Locate the cell with the specified text and output its [X, Y] center coordinate. 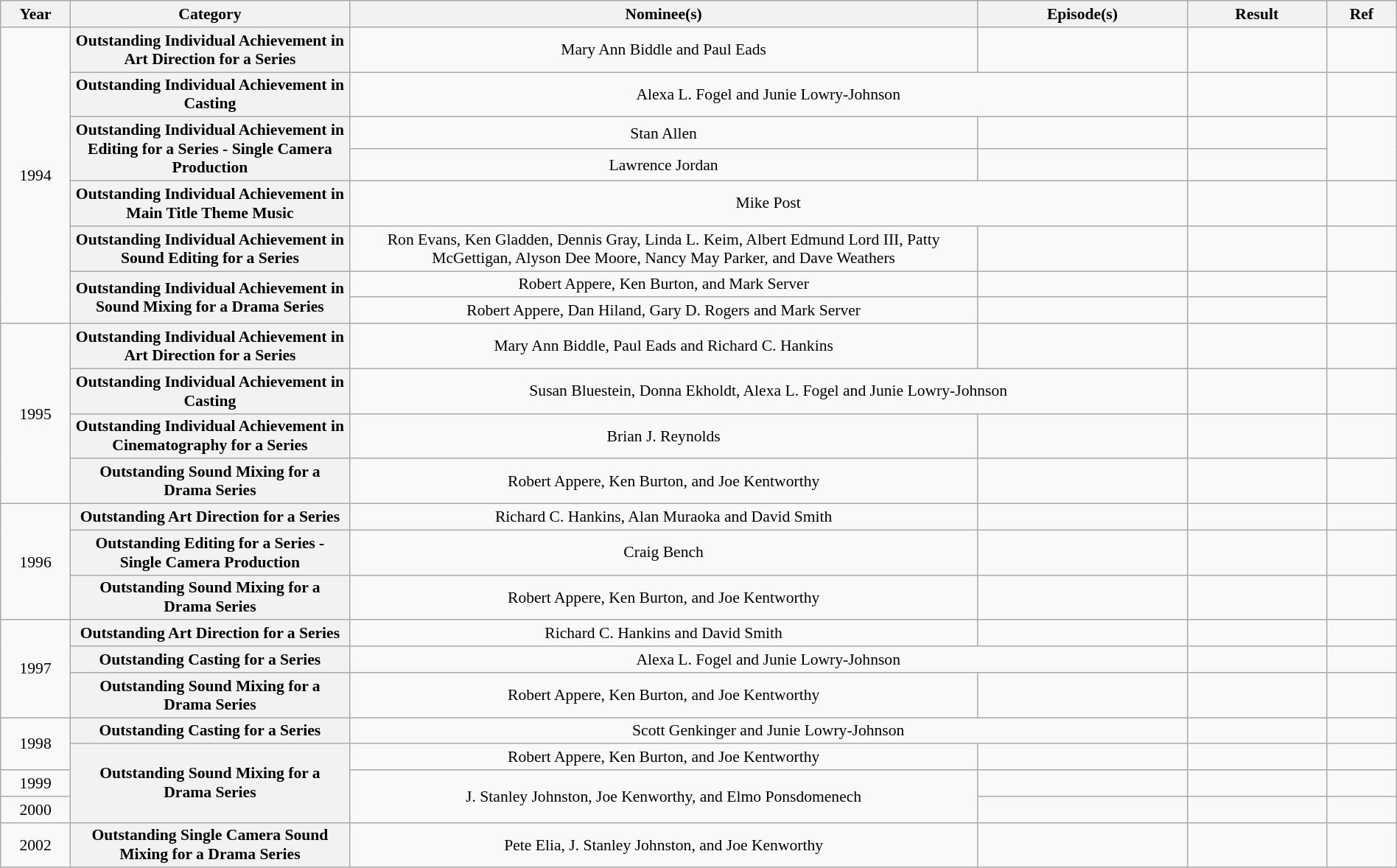
Richard C. Hankins and David Smith [663, 634]
Scott Genkinger and Junie Lowry-Johnson [768, 731]
Mike Post [768, 203]
1998 [35, 744]
Lawrence Jordan [663, 165]
Robert Appere, Dan Hiland, Gary D. Rogers and Mark Server [663, 311]
Mary Ann Biddle, Paul Eads and Richard C. Hankins [663, 346]
Outstanding Individual Achievement in Cinematography for a Series [209, 436]
Brian J. Reynolds [663, 436]
Outstanding Individual Achievement in Main Title Theme Music [209, 203]
Nominee(s) [663, 14]
Outstanding Individual Achievement in Sound Editing for a Series [209, 249]
Ref [1362, 14]
Robert Appere, Ken Burton, and Mark Server [663, 284]
2002 [35, 844]
Episode(s) [1082, 14]
1994 [35, 175]
Year [35, 14]
Category [209, 14]
1995 [35, 413]
J. Stanley Johnston, Joe Kenworthy, and Elmo Ponsdomenech [663, 796]
Outstanding Individual Achievement in Editing for a Series - Single Camera Production [209, 149]
1996 [35, 562]
1997 [35, 669]
Outstanding Single Camera Sound Mixing for a Drama Series [209, 844]
2000 [35, 810]
Craig Bench [663, 553]
Ron Evans, Ken Gladden, Dennis Gray, Linda L. Keim, Albert Edmund Lord III, Patty McGettigan, Alyson Dee Moore, Nancy May Parker, and Dave Weathers [663, 249]
Outstanding Editing for a Series - Single Camera Production [209, 553]
Outstanding Individual Achievement in Sound Mixing for a Drama Series [209, 298]
Susan Bluestein, Donna Ekholdt, Alexa L. Fogel and Junie Lowry-Johnson [768, 391]
Stan Allen [663, 133]
1999 [35, 783]
Mary Ann Biddle and Paul Eads [663, 50]
Richard C. Hankins, Alan Muraoka and David Smith [663, 517]
Result [1257, 14]
Pete Elia, J. Stanley Johnston, and Joe Kenworthy [663, 844]
